Output the (X, Y) coordinate of the center of the cell containing the given text.  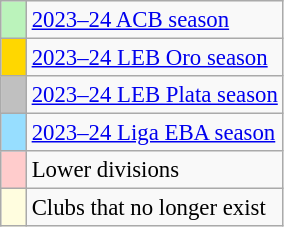
2023–24 LEB Plata season (154, 95)
Clubs that no longer exist (154, 208)
Lower divisions (154, 170)
2023–24 LEB Oro season (154, 58)
2023–24 ACB season (154, 20)
2023–24 Liga EBA season (154, 133)
